Determine the [X, Y] coordinate at the center of the cell enclosing the given text.  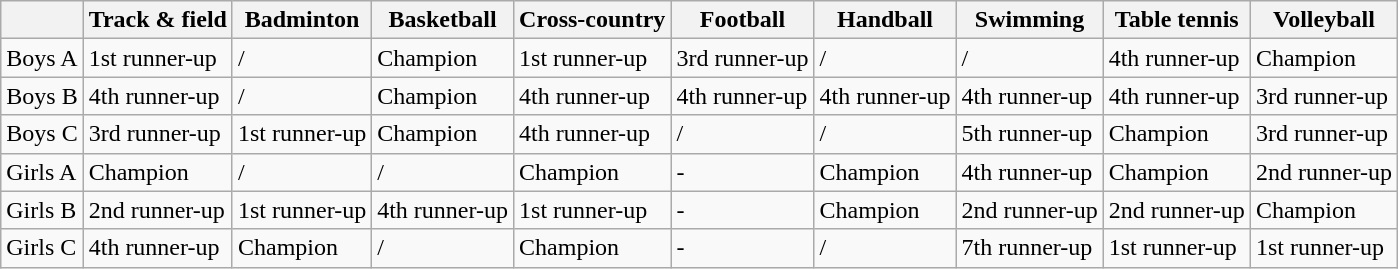
5th runner-up [1030, 134]
Table tennis [1176, 20]
Cross-country [592, 20]
Girls A [42, 172]
Boys A [42, 58]
Boys C [42, 134]
Swimming [1030, 20]
Girls B [42, 210]
Football [742, 20]
Volleyball [1324, 20]
7th runner-up [1030, 248]
Badminton [302, 20]
Boys B [42, 96]
Track & field [158, 20]
Handball [885, 20]
Girls C [42, 248]
Basketball [443, 20]
